Locate the cell with the specified text and output its (X, Y) center coordinate. 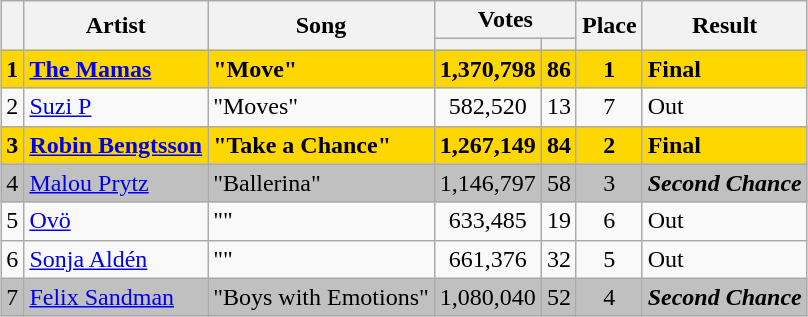
84 (558, 145)
Ovö (116, 221)
Malou Prytz (116, 183)
Song (322, 26)
1,080,040 (488, 297)
Felix Sandman (116, 297)
86 (558, 69)
Sonja Aldén (116, 259)
52 (558, 297)
19 (558, 221)
1,370,798 (488, 69)
The Mamas (116, 69)
Place (609, 26)
633,485 (488, 221)
582,520 (488, 107)
"Boys with Emotions" (322, 297)
1,146,797 (488, 183)
32 (558, 259)
Suzi P (116, 107)
Robin Bengtsson (116, 145)
"Ballerina" (322, 183)
Votes (505, 20)
58 (558, 183)
"Move" (322, 69)
13 (558, 107)
661,376 (488, 259)
Artist (116, 26)
"Moves" (322, 107)
1,267,149 (488, 145)
Result (724, 26)
"Take a Chance" (322, 145)
